Determine the [X, Y] coordinate at the center of the cell enclosing the given text.  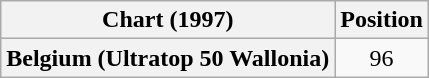
Chart (1997) [168, 20]
Position [382, 20]
96 [382, 58]
Belgium (Ultratop 50 Wallonia) [168, 58]
